Return the [X, Y] coordinate for the center point of the cell that contains the specified text.  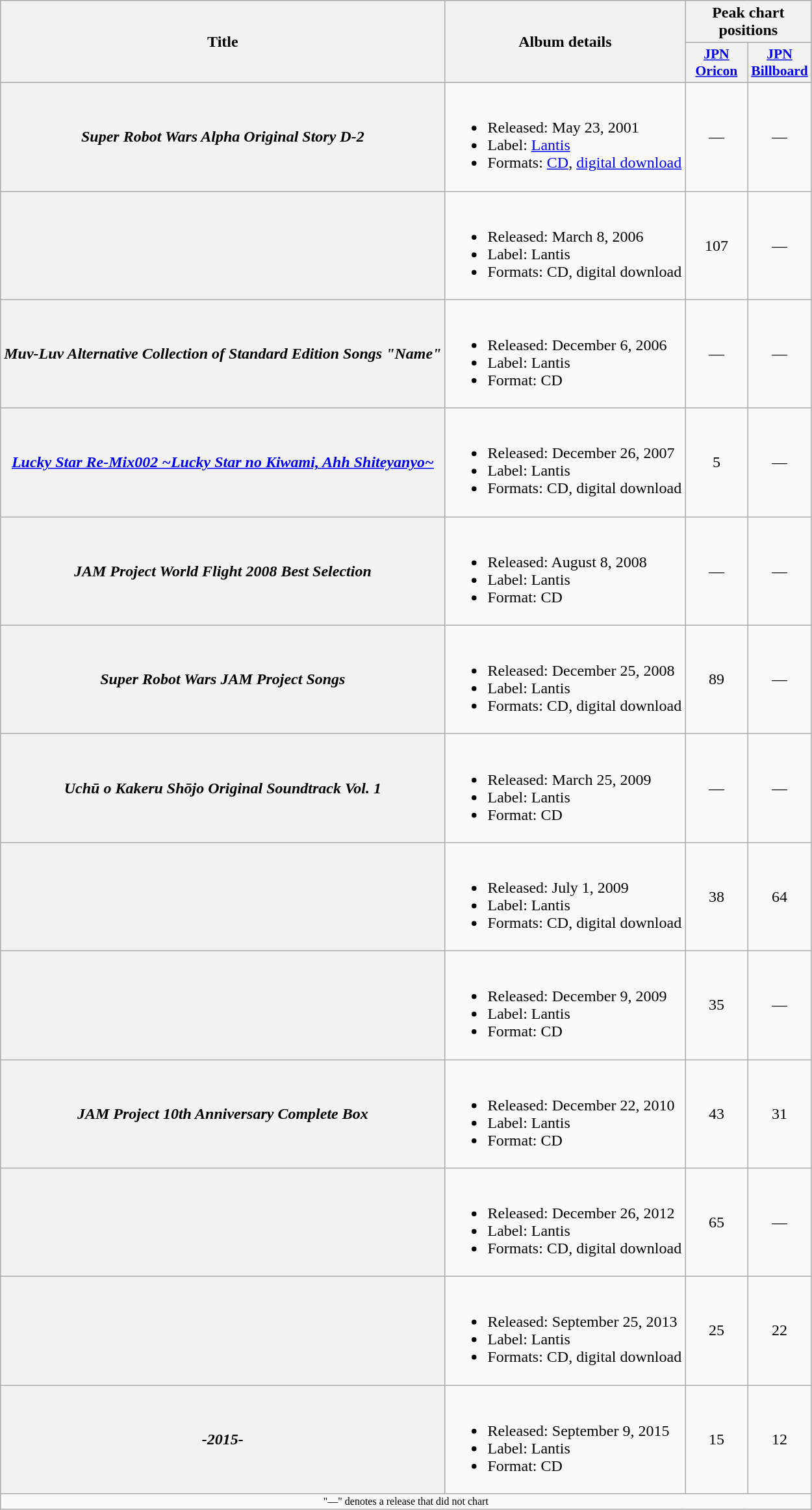
65 [717, 1223]
"—" denotes a release that did not chart [406, 1502]
31 [780, 1114]
35 [717, 1005]
107 [717, 246]
43 [717, 1114]
Super Robot Wars Alpha Original Story D-2 [223, 136]
Uchū o Kakeru Shōjo Original Soundtrack Vol. 1 [223, 787]
Released: December 9, 2009Label: LantisFormat: CD [565, 1005]
Released: December 26, 2012Label: LantisFormats: CD, digital download [565, 1223]
Peak chart positions [748, 22]
Released: May 23, 2001Label: LantisFormats: CD, digital download [565, 136]
22 [780, 1331]
Album details [565, 42]
38 [717, 897]
Released: August 8, 2008Label: LantisFormat: CD [565, 570]
Released: December 22, 2010Label: LantisFormat: CD [565, 1114]
5 [717, 463]
Released: September 25, 2013Label: LantisFormats: CD, digital download [565, 1331]
15 [717, 1440]
64 [780, 897]
JPNBillboard [780, 62]
Released: December 26, 2007Label: LantisFormats: CD, digital download [565, 463]
-2015- [223, 1440]
Muv-Luv Alternative Collection of Standard Edition Songs "Name" [223, 353]
Released: December 25, 2008Label: LantisFormats: CD, digital download [565, 680]
89 [717, 680]
Super Robot Wars JAM Project Songs [223, 680]
12 [780, 1440]
25 [717, 1331]
Title [223, 42]
JAM Project 10th Anniversary Complete Box [223, 1114]
Released: July 1, 2009Label: LantisFormats: CD, digital download [565, 897]
JPNOricon [717, 62]
JAM Project World Flight 2008 Best Selection [223, 570]
Lucky Star Re-Mix002 ~Lucky Star no Kiwami, Ahh Shiteyanyo~ [223, 463]
Released: September 9, 2015Label: LantisFormat: CD [565, 1440]
Released: March 8, 2006Label: LantisFormats: CD, digital download [565, 246]
Released: December 6, 2006Label: LantisFormat: CD [565, 353]
Released: March 25, 2009Label: LantisFormat: CD [565, 787]
